Return the (X, Y) coordinate for the center point of the cell that contains the specified text.  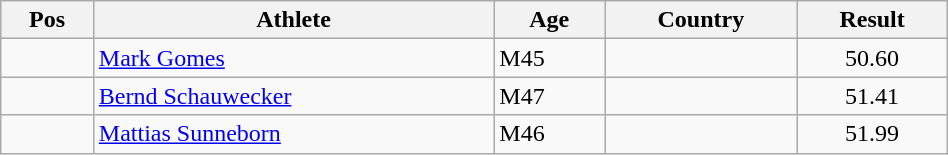
Athlete (293, 20)
Result (872, 20)
51.41 (872, 96)
Bernd Schauwecker (293, 96)
M45 (550, 58)
51.99 (872, 134)
Country (701, 20)
Pos (48, 20)
Age (550, 20)
50.60 (872, 58)
Mattias Sunneborn (293, 134)
M46 (550, 134)
M47 (550, 96)
Mark Gomes (293, 58)
